Scan for the cell matching the given text and deliver its (X, Y) coordinate at center. 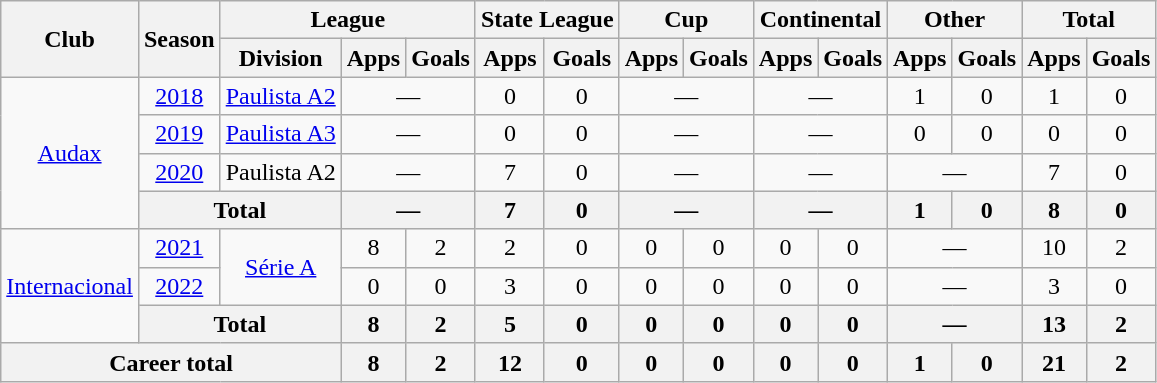
Division (280, 58)
Season (179, 39)
Série A (280, 267)
5 (510, 324)
Paulista A3 (280, 134)
Other (955, 20)
Internacional (70, 286)
13 (1054, 324)
Cup (686, 20)
State League (547, 20)
12 (510, 362)
Club (70, 39)
21 (1054, 362)
Audax (70, 153)
Career total (171, 362)
Continental (820, 20)
10 (1054, 248)
2020 (179, 172)
2018 (179, 96)
2021 (179, 248)
2019 (179, 134)
2022 (179, 286)
League (348, 20)
